For the text-containing cell, return its midpoint in [x, y] coordinate format. 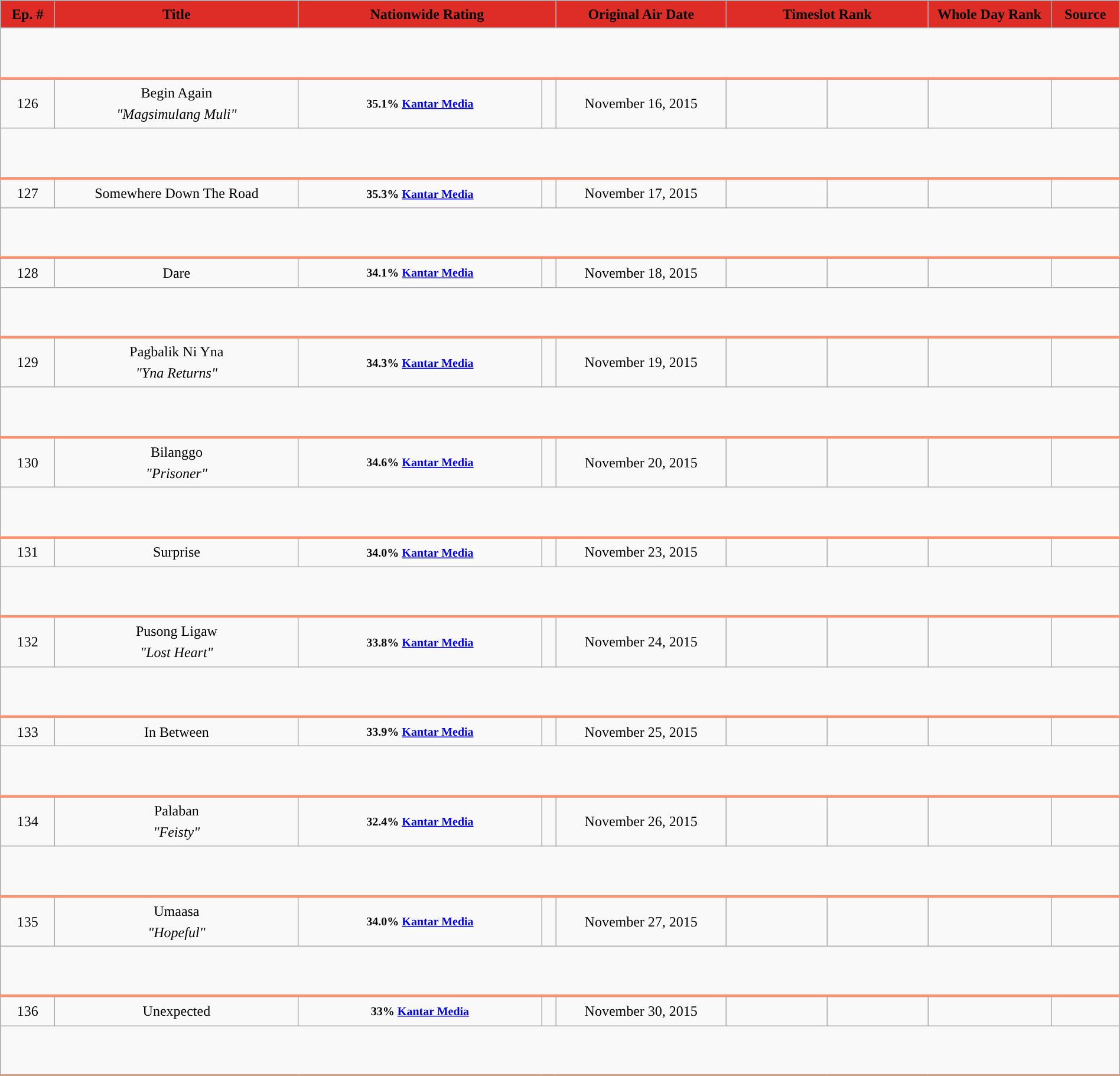
131 [28, 552]
Timeslot Rank [827, 14]
33.9% Kantar Media [420, 732]
November 30, 2015 [642, 1011]
November 20, 2015 [642, 462]
Nationwide Rating [427, 14]
November 16, 2015 [642, 103]
134 [28, 821]
Original Air Date [642, 14]
34.3% Kantar Media [420, 363]
November 18, 2015 [642, 272]
November 24, 2015 [642, 642]
35.1% Kantar Media [420, 103]
Unexpected [177, 1011]
Whole Day Rank [989, 14]
Pagbalik Ni Yna "Yna Returns" [177, 363]
Bilanggo "Prisoner" [177, 462]
Title [177, 14]
133 [28, 732]
Ep. # [28, 14]
November 19, 2015 [642, 363]
Umaasa "Hopeful" [177, 921]
35.3% Kantar Media [420, 193]
129 [28, 363]
Begin Again "Magsimulang Muli" [177, 103]
33% Kantar Media [420, 1011]
132 [28, 642]
Palaban "Feisty" [177, 821]
November 25, 2015 [642, 732]
34.6% Kantar Media [420, 462]
130 [28, 462]
Source [1085, 14]
November 26, 2015 [642, 821]
In Between [177, 732]
128 [28, 272]
November 23, 2015 [642, 552]
127 [28, 193]
Pusong Ligaw "Lost Heart" [177, 642]
135 [28, 921]
33.8% Kantar Media [420, 642]
Somewhere Down The Road [177, 193]
November 17, 2015 [642, 193]
32.4% Kantar Media [420, 821]
Surprise [177, 552]
34.1% Kantar Media [420, 272]
136 [28, 1011]
Dare [177, 272]
November 27, 2015 [642, 921]
126 [28, 103]
